Find where the given text appears and provide that cell's center as [X, Y] coordinate. 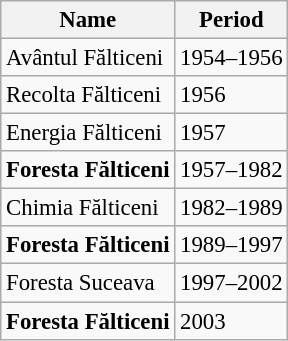
1957 [232, 133]
Period [232, 20]
1997–2002 [232, 283]
Foresta Suceava [88, 283]
1982–1989 [232, 208]
Name [88, 20]
1954–1956 [232, 58]
Chimia Fălticeni [88, 208]
Energia Fălticeni [88, 133]
2003 [232, 321]
Avântul Fălticeni [88, 58]
1956 [232, 95]
1957–1982 [232, 170]
1989–1997 [232, 245]
Recolta Fălticeni [88, 95]
